Capture the cell that displays the provided text and extract its (X, Y) central coordinate. 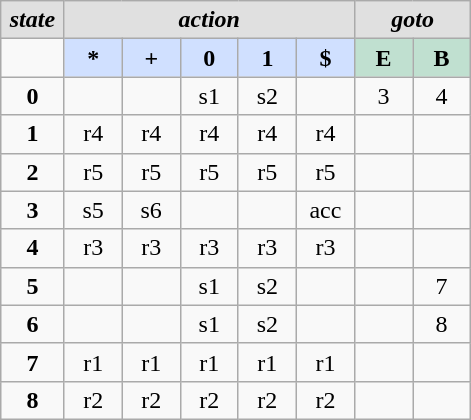
2 (32, 172)
5 (32, 286)
$ (325, 58)
6 (32, 324)
* (93, 58)
acc (325, 210)
s6 (151, 210)
action (209, 20)
E (383, 58)
s5 (93, 210)
state (32, 20)
B (442, 58)
+ (151, 58)
goto (412, 20)
